Return the [x, y] coordinate for the center point of the cell that contains the specified text.  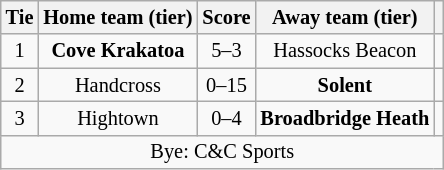
0–4 [226, 118]
3 [20, 118]
5–3 [226, 51]
Home team (tier) [118, 17]
Broadbridge Heath [344, 118]
Bye: C&C Sports [222, 152]
Handcross [118, 85]
Tie [20, 17]
Hightown [118, 118]
Score [226, 17]
0–15 [226, 85]
Away team (tier) [344, 17]
Solent [344, 85]
1 [20, 51]
Hassocks Beacon [344, 51]
Cove Krakatoa [118, 51]
2 [20, 85]
